Return the (X, Y) coordinate for the center point of the cell that contains the specified text.  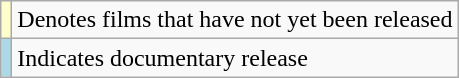
Indicates documentary release (235, 58)
Denotes films that have not yet been released (235, 20)
